From the cell containing the given text, extract its center point as (x, y) coordinate. 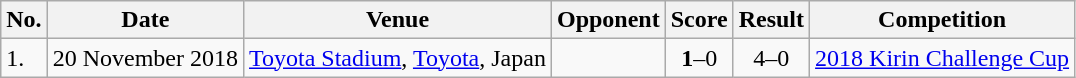
1. (24, 58)
Date (145, 20)
Toyota Stadium, Toyota, Japan (398, 58)
Result (771, 20)
Opponent (608, 20)
1–0 (699, 58)
20 November 2018 (145, 58)
Venue (398, 20)
No. (24, 20)
Competition (942, 20)
Score (699, 20)
2018 Kirin Challenge Cup (942, 58)
4–0 (771, 58)
